Determine the (X, Y) coordinate at the center of the cell enclosing the given text.  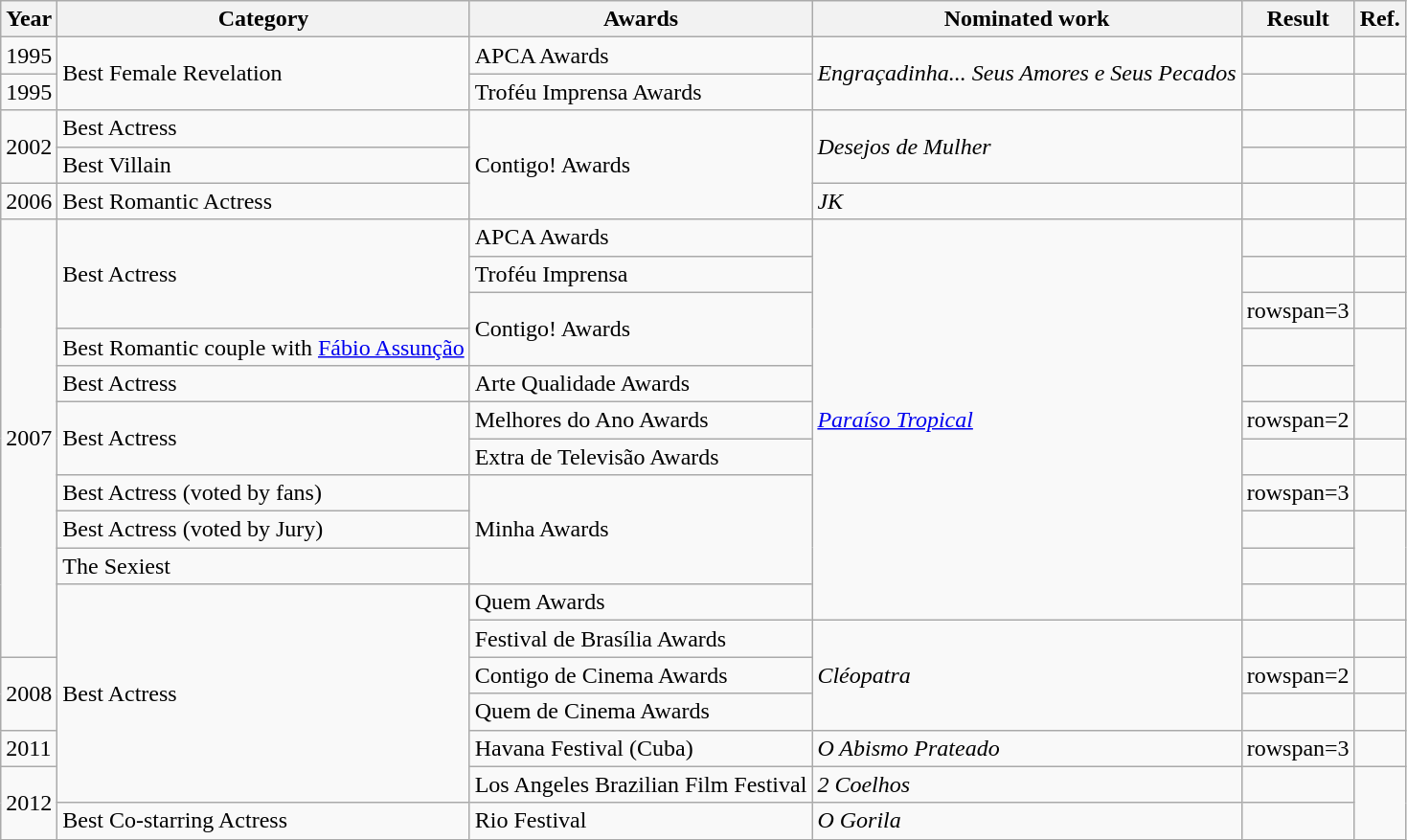
Best Romantic couple with Fábio Assunção (263, 347)
Troféu Imprensa Awards (641, 92)
Troféu Imprensa (641, 274)
Minha Awards (641, 530)
Best Actress (voted by Jury) (263, 530)
2006 (29, 201)
Festival de Brasília Awards (641, 639)
2007 (29, 439)
Quem Awards (641, 602)
Paraíso Tropical (1027, 420)
Los Angeles Brazilian Film Festival (641, 784)
2012 (29, 803)
Best Co-starring Actress (263, 821)
Year (29, 19)
Best Romantic Actress (263, 201)
Best Villain (263, 165)
2002 (29, 147)
Engraçadinha... Seus Amores e Seus Pecados (1027, 74)
Havana Festival (Cuba) (641, 748)
Quem de Cinema Awards (641, 712)
Rio Festival (641, 821)
Best Actress (voted by fans) (263, 493)
Cléopatra (1027, 675)
Result (1298, 19)
Desejos de Mulher (1027, 147)
2011 (29, 748)
Contigo de Cinema Awards (641, 675)
Melhores do Ano Awards (641, 420)
O Gorila (1027, 821)
JK (1027, 201)
Extra de Televisão Awards (641, 457)
Ref. (1379, 19)
The Sexiest (263, 566)
Best Female Revelation (263, 74)
Category (263, 19)
O Abismo Prateado (1027, 748)
Awards (641, 19)
2 Coelhos (1027, 784)
Arte Qualidade Awards (641, 383)
2008 (29, 693)
Nominated work (1027, 19)
